Detect which cell encompasses the target text, then output its (x, y) center coordinate. 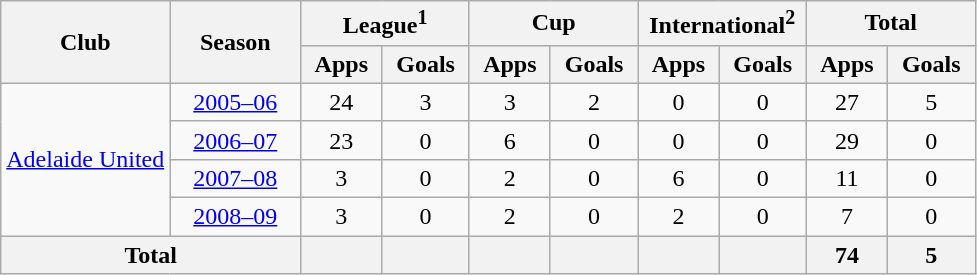
74 (848, 255)
Season (236, 42)
11 (848, 178)
Club (86, 42)
29 (848, 140)
Cup (554, 24)
Adelaide United (86, 159)
2008–09 (236, 217)
2005–06 (236, 102)
2006–07 (236, 140)
League1 (386, 24)
24 (342, 102)
7 (848, 217)
27 (848, 102)
23 (342, 140)
International2 (722, 24)
2007–08 (236, 178)
